From the cell containing the given text, extract its center point as (x, y) coordinate. 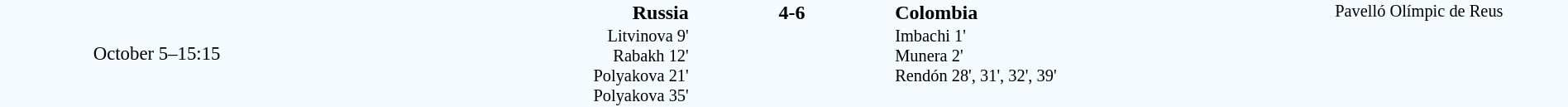
October 5–15:15 (157, 53)
Imbachi 1'Munera 2'Rendón 28', 31', 32', 39' (1082, 66)
Russia (501, 12)
Pavelló Olímpic de Reus (1419, 53)
Litvinova 9'Rabakh 12'Polyakova 21'Polyakova 35' (501, 66)
4-6 (791, 12)
Colombia (1082, 12)
